Locate the cell with the specified text and output its (X, Y) center coordinate. 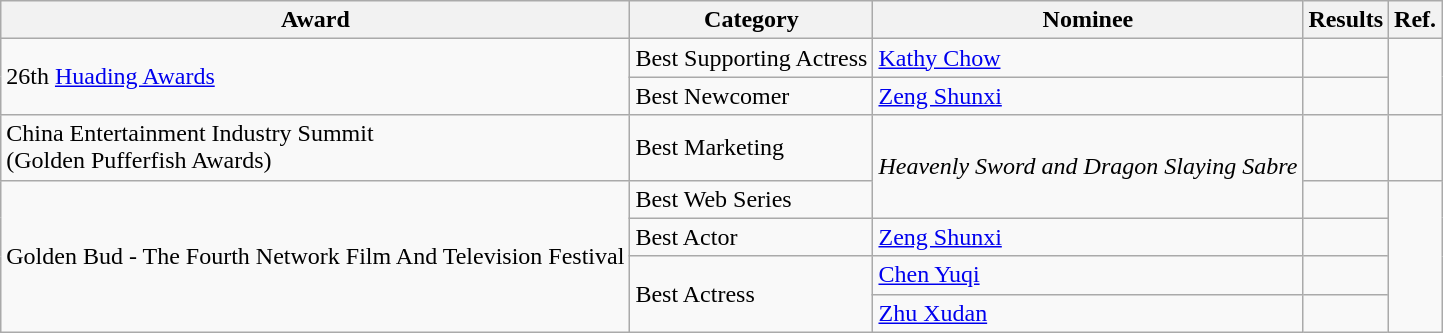
Award (316, 20)
Kathy Chow (1088, 58)
26th Huading Awards (316, 77)
Category (752, 20)
Chen Yuqi (1088, 275)
Ref. (1416, 20)
Best Actress (752, 294)
Heavenly Sword and Dragon Slaying Sabre (1088, 166)
Best Supporting Actress (752, 58)
Golden Bud - The Fourth Network Film And Television Festival (316, 256)
Best Web Series (752, 199)
Best Actor (752, 237)
Best Newcomer (752, 96)
Zhu Xudan (1088, 313)
Nominee (1088, 20)
Results (1346, 20)
China Entertainment Industry Summit (Golden Pufferfish Awards) (316, 148)
Best Marketing (752, 148)
